For the text-containing cell, return its midpoint in (x, y) coordinate format. 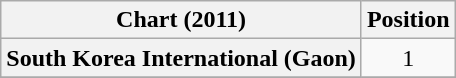
Position (408, 20)
South Korea International (Gaon) (182, 58)
1 (408, 58)
Chart (2011) (182, 20)
